Pinpoint the cell where the given text exists, returning its (X, Y) midpoint coordinate. 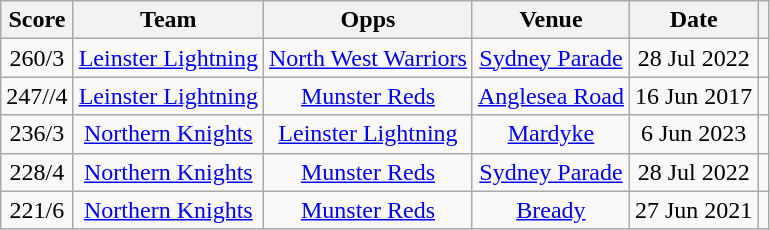
247//4 (37, 96)
Anglesea Road (550, 96)
228/4 (37, 172)
Date (693, 20)
6 Jun 2023 (693, 134)
236/3 (37, 134)
Mardyke (550, 134)
Opps (368, 20)
27 Jun 2021 (693, 210)
Score (37, 20)
Venue (550, 20)
221/6 (37, 210)
Team (168, 20)
North West Warriors (368, 58)
260/3 (37, 58)
16 Jun 2017 (693, 96)
Bready (550, 210)
